From the cell containing the given text, extract its center point as (x, y) coordinate. 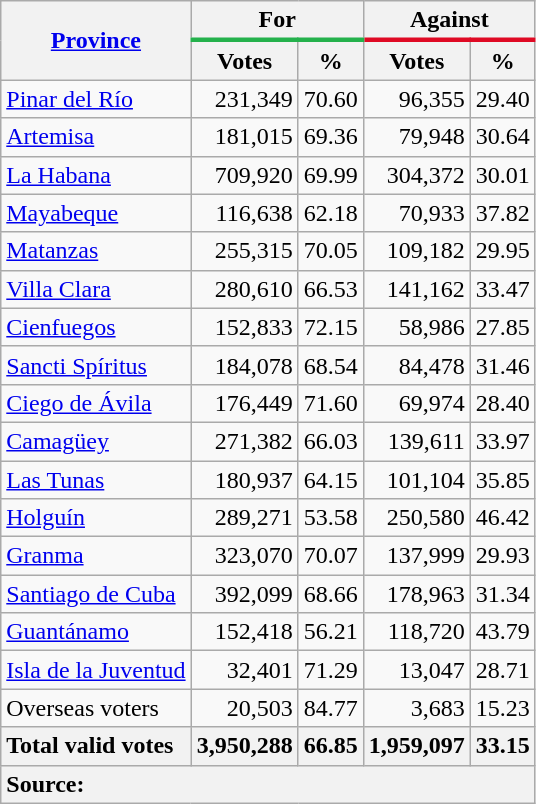
29.95 (502, 251)
Against (449, 21)
66.85 (330, 746)
28.71 (502, 670)
27.85 (502, 327)
250,580 (416, 518)
118,720 (416, 632)
Province (96, 40)
71.29 (330, 670)
31.34 (502, 594)
Isla de la Juventud (96, 670)
68.66 (330, 594)
Las Tunas (96, 479)
152,418 (244, 632)
For (277, 21)
Source: (268, 784)
70.07 (330, 556)
Artemisa (96, 137)
La Habana (96, 175)
71.60 (330, 403)
68.54 (330, 365)
Sancti Spíritus (96, 365)
141,162 (416, 289)
30.64 (502, 137)
709,920 (244, 175)
139,611 (416, 441)
70,933 (416, 213)
58,986 (416, 327)
Villa Clara (96, 289)
69.99 (330, 175)
116,638 (244, 213)
Mayabeque (96, 213)
3,683 (416, 708)
32,401 (244, 670)
392,099 (244, 594)
56.21 (330, 632)
181,015 (244, 137)
37.82 (502, 213)
176,449 (244, 403)
66.03 (330, 441)
72.15 (330, 327)
Camagüey (96, 441)
304,372 (416, 175)
64.15 (330, 479)
152,833 (244, 327)
255,315 (244, 251)
Ciego de Ávila (96, 403)
31.46 (502, 365)
46.42 (502, 518)
79,948 (416, 137)
178,963 (416, 594)
271,382 (244, 441)
109,182 (416, 251)
Granma (96, 556)
Holguín (96, 518)
20,503 (244, 708)
180,937 (244, 479)
84,478 (416, 365)
28.40 (502, 403)
15.23 (502, 708)
29.40 (502, 99)
33.97 (502, 441)
323,070 (244, 556)
33.47 (502, 289)
231,349 (244, 99)
13,047 (416, 670)
101,104 (416, 479)
280,610 (244, 289)
53.58 (330, 518)
Pinar del Río (96, 99)
84.77 (330, 708)
137,999 (416, 556)
66.53 (330, 289)
184,078 (244, 365)
70.60 (330, 99)
35.85 (502, 479)
Cienfuegos (96, 327)
96,355 (416, 99)
43.79 (502, 632)
Matanzas (96, 251)
Santiago de Cuba (96, 594)
Guantánamo (96, 632)
Total valid votes (96, 746)
Overseas voters (96, 708)
70.05 (330, 251)
30.01 (502, 175)
29.93 (502, 556)
1,959,097 (416, 746)
69.36 (330, 137)
289,271 (244, 518)
62.18 (330, 213)
69,974 (416, 403)
3,950,288 (244, 746)
33.15 (502, 746)
